Output the [X, Y] coordinate of the center of the cell containing the given text.  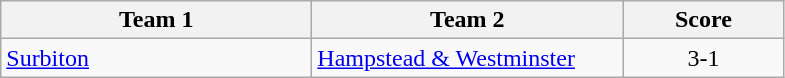
Hampstead & Westminster [468, 58]
Team 1 [156, 20]
Surbiton [156, 58]
Team 2 [468, 20]
Score [704, 20]
3-1 [704, 58]
